Return the [X, Y] coordinate for the center point of the cell that contains the specified text.  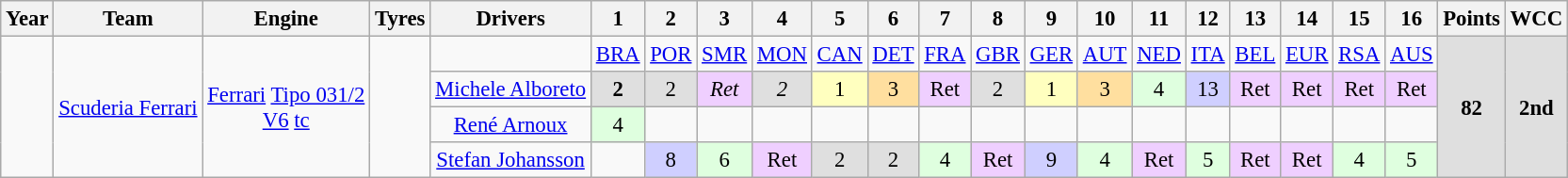
EUR [1307, 55]
16 [1412, 19]
Scuderia Ferrari [128, 107]
14 [1307, 19]
FRA [946, 55]
ITA [1207, 55]
Ferrari Tipo 031/2V6 tc [286, 107]
WCC [1536, 19]
DET [893, 55]
7 [946, 19]
Year [27, 19]
Stefan Johansson [510, 160]
Team [128, 19]
BRA [618, 55]
Drivers [510, 19]
NED [1158, 55]
GBR [998, 55]
CAN [840, 55]
MON [783, 55]
82 [1471, 107]
SMR [725, 55]
11 [1158, 19]
Michele Alboreto [510, 89]
RSA [1360, 55]
15 [1360, 19]
Points [1471, 19]
Tyres [400, 19]
AUS [1412, 55]
POR [671, 55]
BEL [1255, 55]
AUT [1104, 55]
2nd [1536, 107]
10 [1104, 19]
René Arnoux [510, 125]
GER [1051, 55]
12 [1207, 19]
Engine [286, 19]
